Output the (X, Y) coordinate of the center of the cell containing the given text.  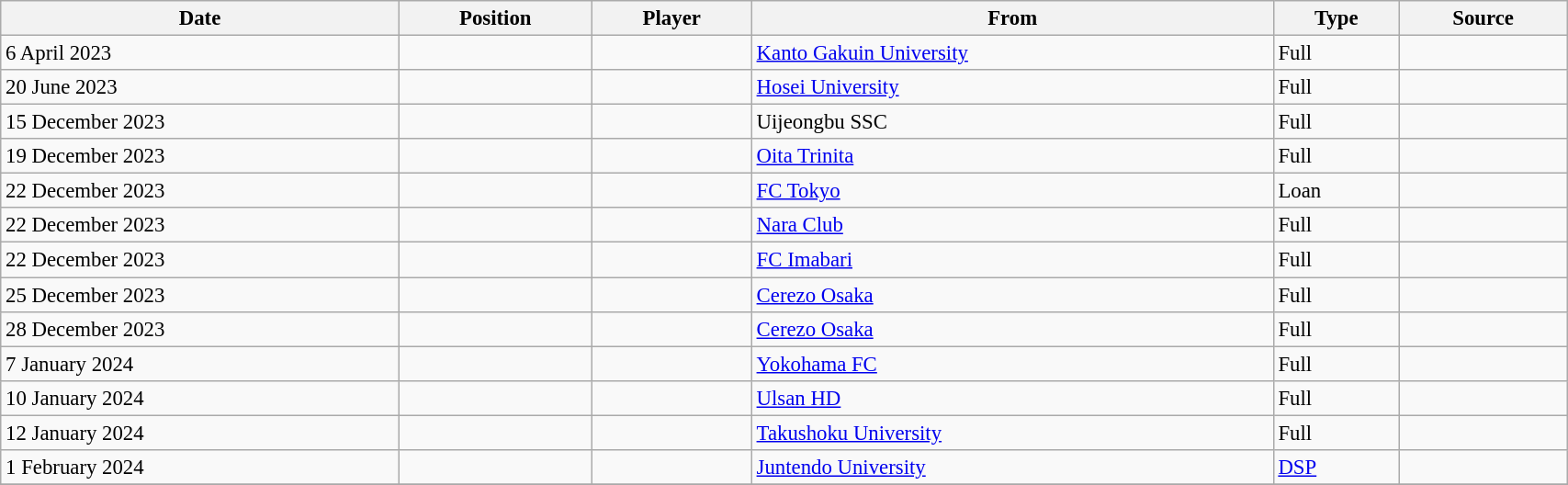
DSP (1336, 468)
Date (200, 18)
FC Tokyo (1012, 191)
Nara Club (1012, 225)
Player (671, 18)
Type (1336, 18)
Source (1483, 18)
12 January 2024 (200, 433)
19 December 2023 (200, 156)
25 December 2023 (200, 295)
Kanto Gakuin University (1012, 53)
Ulsan HD (1012, 398)
10 January 2024 (200, 398)
Loan (1336, 191)
1 February 2024 (200, 468)
20 June 2023 (200, 87)
FC Imabari (1012, 260)
6 April 2023 (200, 53)
From (1012, 18)
Uijeongbu SSC (1012, 122)
Takushoku University (1012, 433)
7 January 2024 (200, 364)
Oita Trinita (1012, 156)
15 December 2023 (200, 122)
Hosei University (1012, 87)
28 December 2023 (200, 329)
Position (495, 18)
Juntendo University (1012, 468)
Yokohama FC (1012, 364)
